From the cell containing the given text, extract its center point as (x, y) coordinate. 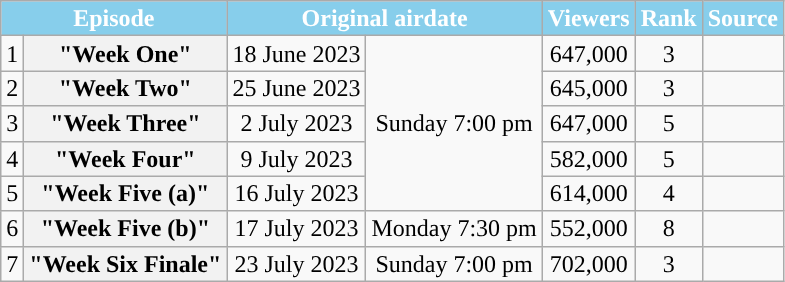
8 (668, 228)
25 June 2023 (296, 88)
552,000 (588, 228)
Source (742, 18)
Viewers (588, 18)
582,000 (588, 158)
7 (12, 264)
614,000 (588, 194)
"Week One" (126, 54)
Episode (114, 18)
Monday 7:30 pm (454, 228)
9 July 2023 (296, 158)
2 (12, 88)
645,000 (588, 88)
"Week Three" (126, 124)
Original airdate (384, 18)
17 July 2023 (296, 228)
"Week Two" (126, 88)
2 July 2023 (296, 124)
702,000 (588, 264)
23 July 2023 (296, 264)
16 July 2023 (296, 194)
6 (12, 228)
"Week Six Finale" (126, 264)
1 (12, 54)
"Week Five (b)" (126, 228)
Rank (668, 18)
"Week Five (a)" (126, 194)
18 June 2023 (296, 54)
"Week Four" (126, 158)
